Scan for the cell matching the given text and deliver its [X, Y] coordinate at center. 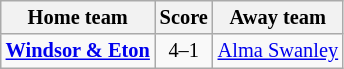
Away team [278, 17]
Score [184, 17]
4–1 [184, 51]
Home team [78, 17]
Alma Swanley [278, 51]
Windsor & Eton [78, 51]
